Return the (X, Y) coordinate for the center point of the cell that contains the specified text.  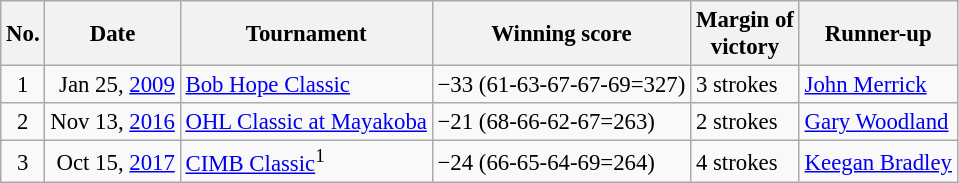
Keegan Bradley (878, 162)
Oct 15, 2017 (112, 162)
Runner-up (878, 34)
Bob Hope Classic (306, 85)
2 (23, 122)
Jan 25, 2009 (112, 85)
John Merrick (878, 85)
−33 (61-63-67-67-69=327) (561, 85)
2 strokes (746, 122)
Tournament (306, 34)
3 (23, 162)
1 (23, 85)
3 strokes (746, 85)
4 strokes (746, 162)
−21 (68-66-62-67=263) (561, 122)
Nov 13, 2016 (112, 122)
CIMB Classic1 (306, 162)
Winning score (561, 34)
Date (112, 34)
Gary Woodland (878, 122)
No. (23, 34)
Margin ofvictory (746, 34)
−24 (66-65-64-69=264) (561, 162)
OHL Classic at Mayakoba (306, 122)
